Return [X, Y] of the center of cell containing provided text 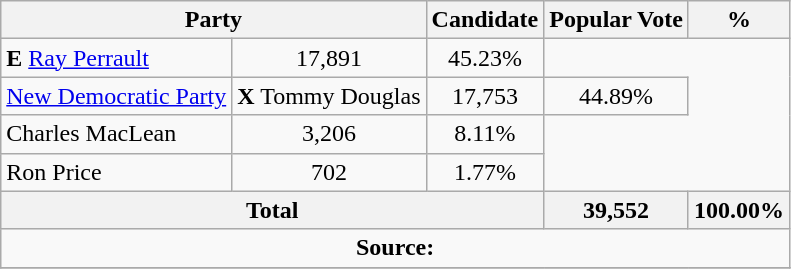
45.23% [485, 58]
Ron Price [116, 172]
1.77% [485, 172]
17,891 [329, 58]
New Democratic Party [116, 96]
Party [214, 20]
% [738, 20]
Candidate [485, 20]
Popular Vote [616, 20]
702 [329, 172]
Source: [396, 248]
E Ray Perrault [116, 58]
44.89% [616, 96]
X Tommy Douglas [329, 96]
Total [272, 210]
3,206 [329, 134]
17,753 [485, 96]
Charles MacLean [116, 134]
100.00% [738, 210]
8.11% [485, 134]
39,552 [616, 210]
